Search for the cell housing the specified text and yield its (x, y) center coordinate. 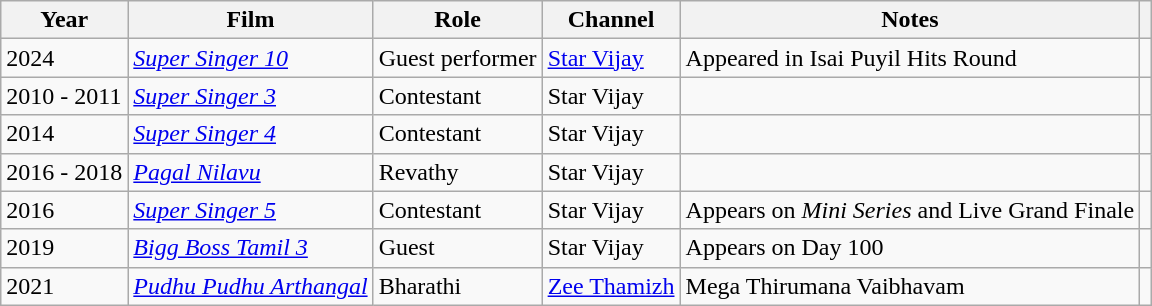
2010 - 2011 (64, 96)
Guest performer (458, 58)
Super Singer 3 (250, 96)
Channel (611, 20)
Appears on Mini Series and Live Grand Finale (910, 210)
Bharathi (458, 286)
Pudhu Pudhu Arthangal (250, 286)
Super Singer 4 (250, 134)
2021 (64, 286)
2014 (64, 134)
Bigg Boss Tamil 3 (250, 248)
Appears on Day 100 (910, 248)
Super Singer 5 (250, 210)
2019 (64, 248)
Role (458, 20)
Film (250, 20)
Pagal Nilavu (250, 172)
Super Singer 10 (250, 58)
2016 (64, 210)
Notes (910, 20)
Appeared in Isai Puyil Hits Round (910, 58)
Year (64, 20)
Guest (458, 248)
Revathy (458, 172)
Zee Thamizh (611, 286)
Mega Thirumana Vaibhavam (910, 286)
2024 (64, 58)
2016 - 2018 (64, 172)
